Locate the cell with the specified text and output its [X, Y] center coordinate. 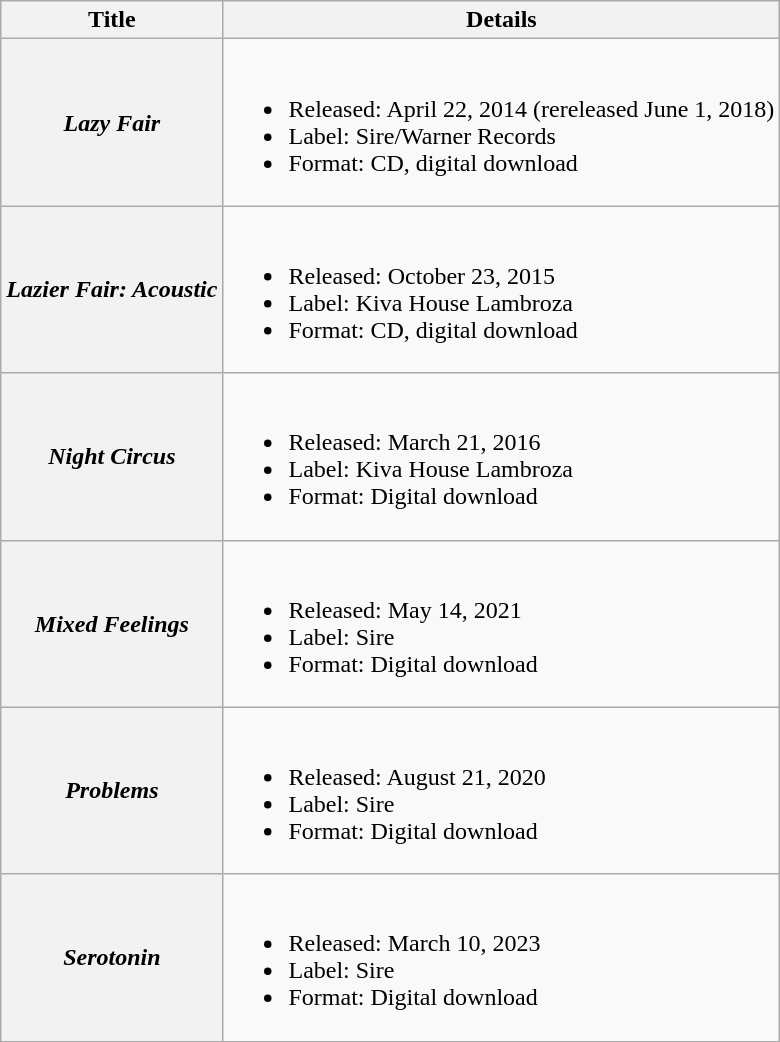
Serotonin [112, 958]
Lazier Fair: Acoustic [112, 290]
Released: May 14, 2021Label: SireFormat: Digital download [502, 624]
Released: October 23, 2015Label: Kiva House LambrozaFormat: CD, digital download [502, 290]
Title [112, 20]
Details [502, 20]
Released: March 21, 2016Label: Kiva House LambrozaFormat: Digital download [502, 456]
Night Circus [112, 456]
Lazy Fair [112, 122]
Released: April 22, 2014 (rereleased June 1, 2018)Label: Sire/Warner RecordsFormat: CD, digital download [502, 122]
Released: August 21, 2020Label: SireFormat: Digital download [502, 790]
Released: March 10, 2023Label: SireFormat: Digital download [502, 958]
Mixed Feelings [112, 624]
Problems [112, 790]
